Find where the given text appears and provide that cell's center as [X, Y] coordinate. 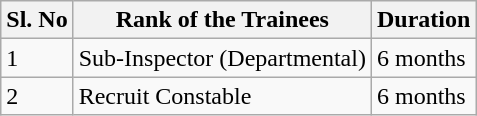
Recruit Constable [222, 96]
2 [37, 96]
Duration [423, 20]
1 [37, 58]
Sl. No [37, 20]
Rank of the Trainees [222, 20]
Sub-Inspector (Departmental) [222, 58]
